Return the [x, y] coordinate for the center point of the cell that contains the specified text.  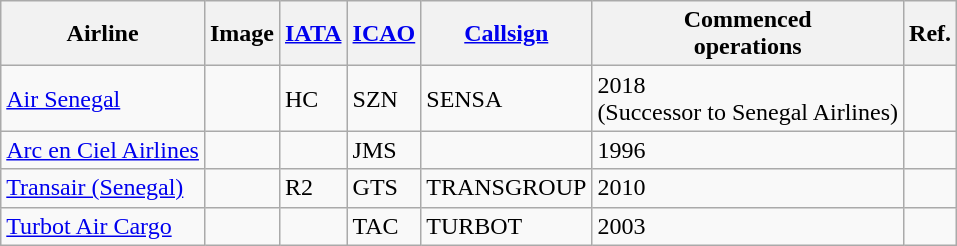
IATA [313, 34]
SZN [384, 98]
1996 [748, 150]
Callsign [506, 34]
SENSA [506, 98]
Transair (Senegal) [103, 188]
2003 [748, 226]
ICAO [384, 34]
2010 [748, 188]
Arc en Ciel Airlines [103, 150]
Airline [103, 34]
TRANSGROUP [506, 188]
TAC [384, 226]
Ref. [930, 34]
TURBOT [506, 226]
R2 [313, 188]
2018(Successor to Senegal Airlines) [748, 98]
JMS [384, 150]
Image [242, 34]
Turbot Air Cargo [103, 226]
Commencedoperations [748, 34]
Air Senegal [103, 98]
GTS [384, 188]
HC [313, 98]
